Locate the cell with the specified text and output its [x, y] center coordinate. 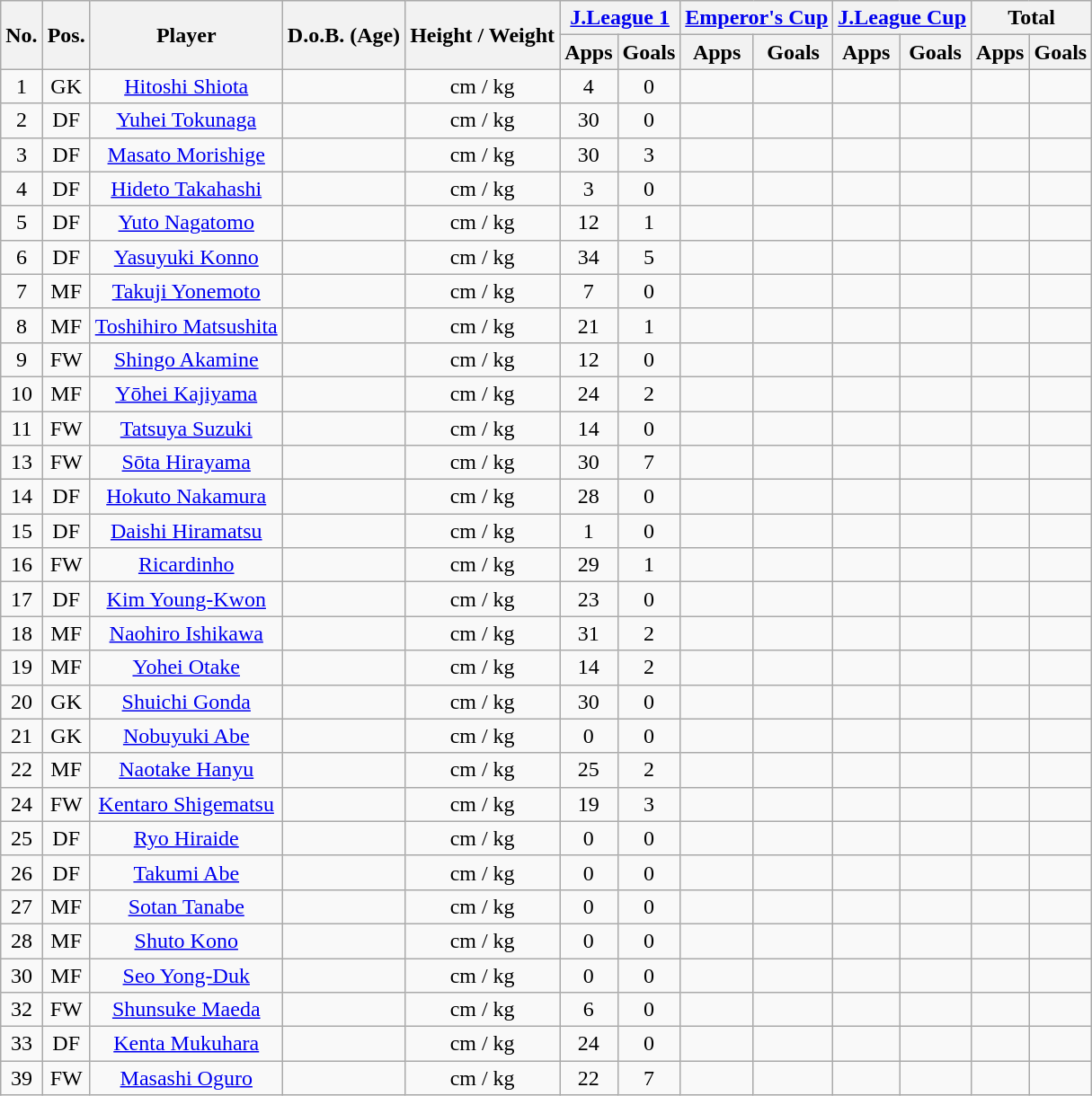
Naohiro Ishikawa [186, 633]
17 [22, 599]
15 [22, 531]
Height / Weight [483, 35]
39 [22, 1078]
Yohei Otake [186, 667]
11 [22, 429]
13 [22, 463]
Seo Yong-Duk [186, 975]
D.o.B. (Age) [343, 35]
Shuto Kono [186, 941]
27 [22, 906]
Sotan Tanabe [186, 906]
16 [22, 565]
23 [589, 599]
33 [22, 1044]
Yuto Nagatomo [186, 223]
29 [589, 565]
Toshihiro Matsushita [186, 325]
Player [186, 35]
Emperor's Cup [757, 18]
Shingo Akamine [186, 359]
Masato Morishige [186, 155]
Pos. [67, 35]
J.League 1 [620, 18]
Takuji Yonemoto [186, 291]
Tatsuya Suzuki [186, 429]
32 [22, 1010]
18 [22, 633]
Yuhei Tokunaga [186, 120]
8 [22, 325]
Kim Young-Kwon [186, 599]
Nobuyuki Abe [186, 736]
Ricardinho [186, 565]
Yōhei Kajiyama [186, 393]
26 [22, 872]
10 [22, 393]
Kenta Mukuhara [186, 1044]
34 [589, 257]
Hokuto Nakamura [186, 497]
Hideto Takahashi [186, 189]
Daishi Hiramatsu [186, 531]
20 [22, 702]
Total [1032, 18]
9 [22, 359]
Naotake Hanyu [186, 770]
Shunsuke Maeda [186, 1010]
Shuichi Gonda [186, 702]
31 [589, 633]
Kentaro Shigematsu [186, 804]
Masashi Oguro [186, 1078]
J.League Cup [902, 18]
Sōta Hirayama [186, 463]
Yasuyuki Konno [186, 257]
Hitoshi Shiota [186, 86]
Takumi Abe [186, 872]
Ryo Hiraide [186, 838]
No. [22, 35]
